Detect which cell encompasses the target text, then output its [X, Y] center coordinate. 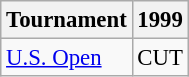
Tournament [66, 20]
CUT [160, 58]
U.S. Open [66, 58]
1999 [160, 20]
